Identify which cell holds the provided text, then report its [x, y] central coordinate. 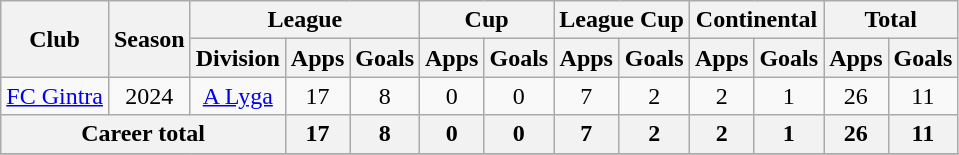
Career total [144, 134]
Total [891, 20]
Season [149, 39]
Division [238, 58]
League [304, 20]
League Cup [622, 20]
FC Gintra [55, 96]
Cup [487, 20]
Club [55, 39]
Continental [756, 20]
A Lyga [238, 96]
2024 [149, 96]
